From the cell containing the given text, extract its center point as (X, Y) coordinate. 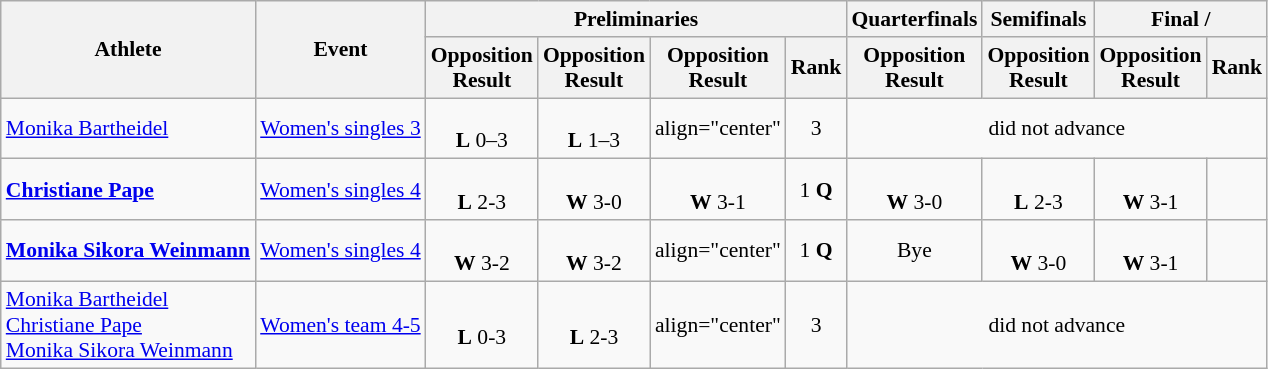
Women's singles 3 (340, 128)
L 0–3 (482, 128)
L 0-3 (482, 324)
Final / (1180, 19)
Athlete (128, 50)
Event (340, 50)
Women's team 4-5 (340, 324)
Bye (914, 250)
Monika Sikora Weinmann (128, 250)
Semifinals (1038, 19)
Monika Bartheidel Christiane Pape Monika Sikora Weinmann (128, 324)
L 1–3 (594, 128)
Christiane Pape (128, 190)
Quarterfinals (914, 19)
Monika Bartheidel (128, 128)
Preliminaries (636, 19)
